Return (x, y) of the center of cell containing provided text 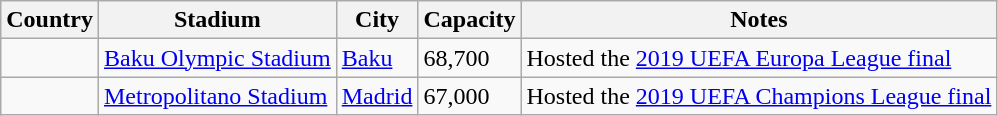
68,700 (470, 58)
Hosted the 2019 UEFA Champions League final (759, 96)
Hosted the 2019 UEFA Europa League final (759, 58)
Country (50, 20)
Baku (377, 58)
Baku Olympic Stadium (217, 58)
Madrid (377, 96)
67,000 (470, 96)
Stadium (217, 20)
City (377, 20)
Notes (759, 20)
Metropolitano Stadium (217, 96)
Capacity (470, 20)
